Output the [x, y] coordinate of the center of the cell containing the given text.  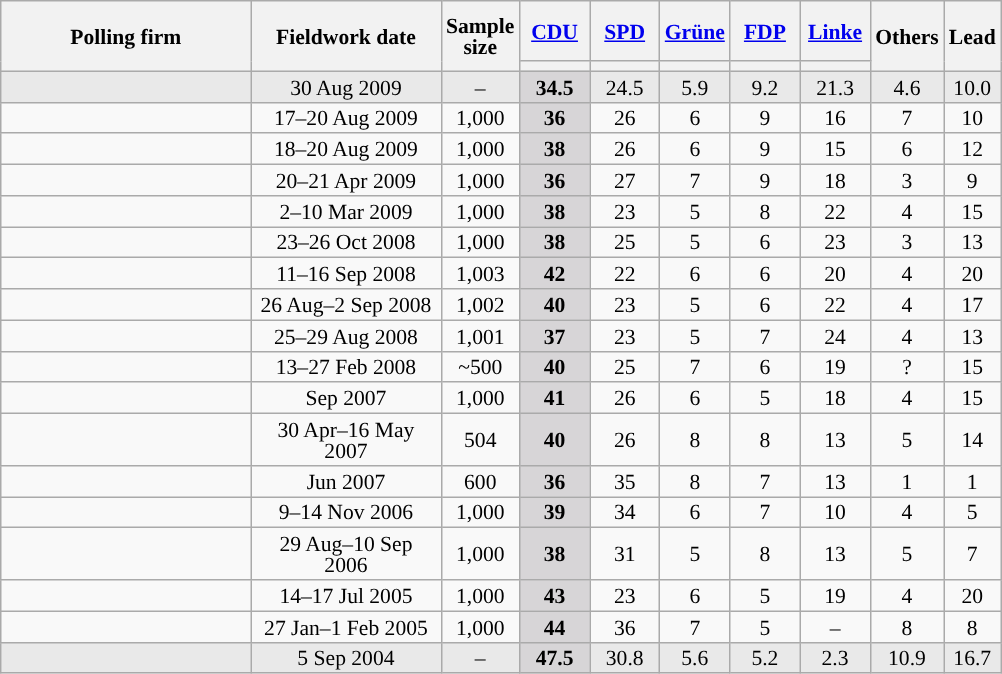
27 Jan–1 Feb 2005 [346, 626]
17 [972, 304]
24.5 [625, 86]
Linke [835, 31]
10.0 [972, 86]
44 [554, 626]
Others [907, 36]
34 [625, 512]
9–14 Nov 2006 [346, 512]
30 Aug 2009 [346, 86]
31 [625, 554]
1,003 [480, 274]
2.3 [835, 658]
1,002 [480, 304]
25–29 Aug 2008 [346, 336]
5.6 [695, 658]
37 [554, 336]
12 [972, 150]
504 [480, 440]
SPD [625, 31]
Fieldwork date [346, 36]
20–21 Apr 2009 [346, 180]
~500 [480, 366]
16 [835, 118]
11–16 Sep 2008 [346, 274]
Samplesize [480, 36]
CDU [554, 31]
? [907, 366]
47.5 [554, 658]
2–10 Mar 2009 [346, 212]
23–26 Oct 2008 [346, 242]
Grüne [695, 31]
4.6 [907, 86]
29 Aug–10 Sep 2006 [346, 554]
39 [554, 512]
1,001 [480, 336]
35 [625, 482]
18–20 Aug 2009 [346, 150]
26 Aug–2 Sep 2008 [346, 304]
14–17 Jul 2005 [346, 596]
21.3 [835, 86]
30 Apr–16 May 2007 [346, 440]
14 [972, 440]
Sep 2007 [346, 398]
16.7 [972, 658]
43 [554, 596]
5 Sep 2004 [346, 658]
Lead [972, 36]
34.5 [554, 86]
10.9 [907, 658]
600 [480, 482]
41 [554, 398]
Jun 2007 [346, 482]
13–27 Feb 2008 [346, 366]
5.9 [695, 86]
5.2 [765, 658]
9.2 [765, 86]
FDP [765, 31]
Polling firm [126, 36]
30.8 [625, 658]
42 [554, 274]
27 [625, 180]
24 [835, 336]
17–20 Aug 2009 [346, 118]
